Search for the cell housing the specified text and yield its [X, Y] center coordinate. 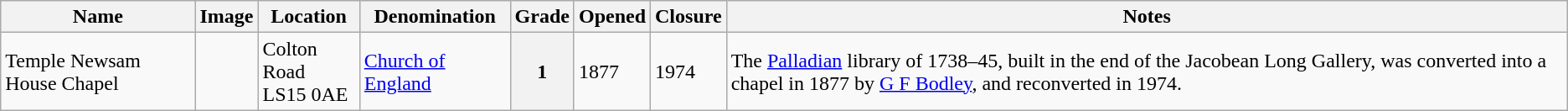
Grade [542, 17]
1877 [611, 71]
Closure [689, 17]
Location [308, 17]
Colton RoadLS15 0AE [308, 71]
Image [226, 17]
Opened [611, 17]
1974 [689, 71]
Temple Newsam House Chapel [98, 71]
1 [542, 71]
Denomination [435, 17]
Church of England [435, 71]
Notes [1147, 17]
Name [98, 17]
